Determine the (X, Y) coordinate at the center of the cell enclosing the given text.  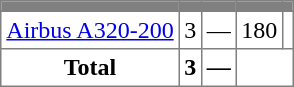
Total (90, 68)
180 (259, 30)
Airbus A320-200 (90, 30)
